Provide the (X, Y) coordinate of the cell's center where the given text is located.  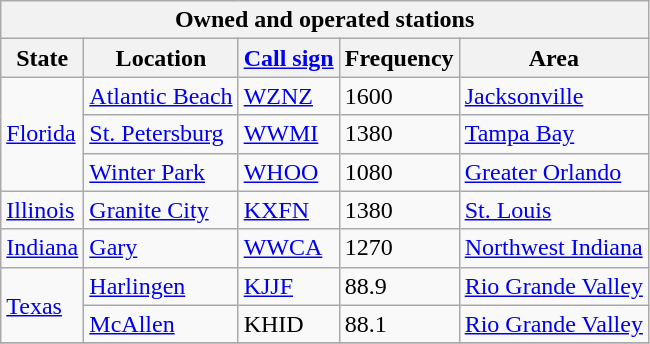
88.1 (399, 324)
Winter Park (161, 172)
KXFN (288, 210)
WWMI (288, 134)
Texas (42, 305)
KJJF (288, 286)
Jacksonville (554, 96)
McAllen (161, 324)
Harlingen (161, 286)
Illinois (42, 210)
Florida (42, 134)
Northwest Indiana (554, 248)
WZNZ (288, 96)
1080 (399, 172)
KHID (288, 324)
Owned and operated stations (325, 20)
Granite City (161, 210)
Location (161, 58)
WWCA (288, 248)
Call sign (288, 58)
1600 (399, 96)
Greater Orlando (554, 172)
Indiana (42, 248)
State (42, 58)
WHOO (288, 172)
Area (554, 58)
88.9 (399, 286)
Gary (161, 248)
Atlantic Beach (161, 96)
Frequency (399, 58)
Tampa Bay (554, 134)
St. Petersburg (161, 134)
St. Louis (554, 210)
1270 (399, 248)
